Locate the cell with the specified text and output its [X, Y] center coordinate. 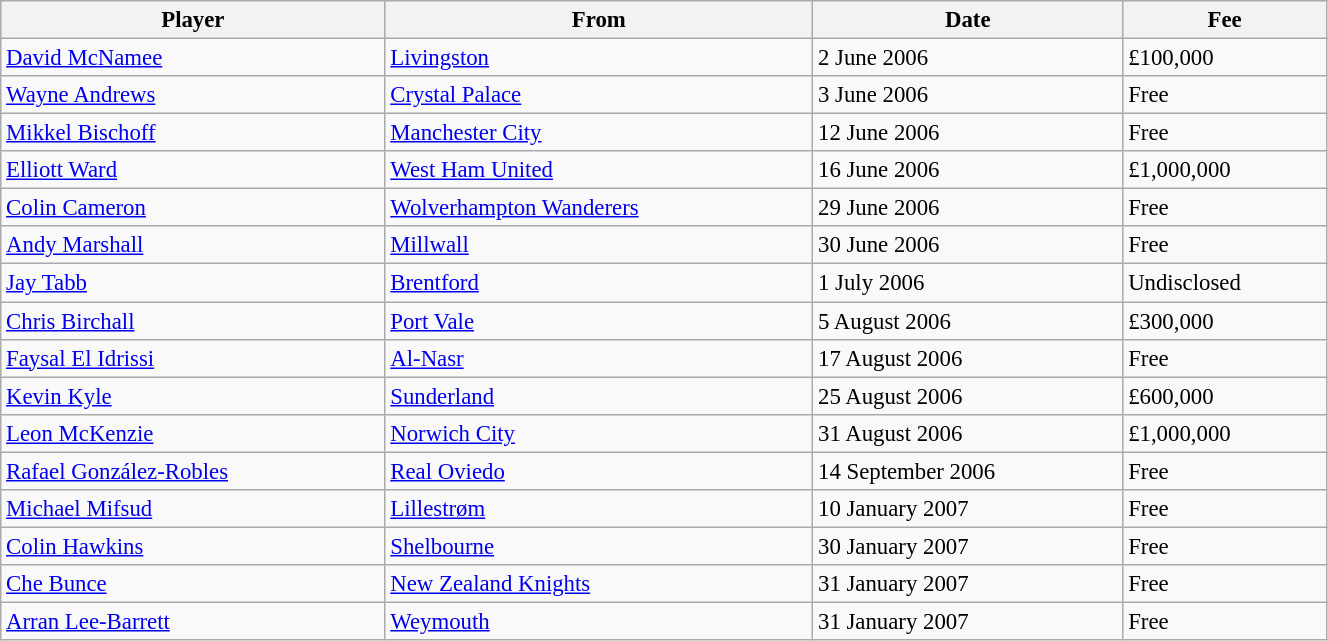
£100,000 [1225, 58]
29 June 2006 [968, 208]
Fee [1225, 20]
Lillestrøm [599, 509]
Millwall [599, 245]
31 August 2006 [968, 433]
12 June 2006 [968, 133]
16 June 2006 [968, 170]
From [599, 20]
Andy Marshall [193, 245]
25 August 2006 [968, 396]
Arran Lee-Barrett [193, 621]
3 June 2006 [968, 95]
30 January 2007 [968, 546]
Colin Cameron [193, 208]
30 June 2006 [968, 245]
Date [968, 20]
Chris Birchall [193, 321]
14 September 2006 [968, 471]
Rafael González-Robles [193, 471]
Wayne Andrews [193, 95]
Real Oviedo [599, 471]
Al-Nasr [599, 358]
Player [193, 20]
Che Bunce [193, 584]
Shelbourne [599, 546]
Kevin Kyle [193, 396]
£300,000 [1225, 321]
Brentford [599, 283]
Undisclosed [1225, 283]
Mikkel Bischoff [193, 133]
Elliott Ward [193, 170]
David McNamee [193, 58]
Manchester City [599, 133]
1 July 2006 [968, 283]
£600,000 [1225, 396]
10 January 2007 [968, 509]
New Zealand Knights [599, 584]
Norwich City [599, 433]
Port Vale [599, 321]
Michael Mifsud [193, 509]
Faysal El Idrissi [193, 358]
West Ham United [599, 170]
Weymouth [599, 621]
Livingston [599, 58]
Colin Hawkins [193, 546]
Sunderland [599, 396]
17 August 2006 [968, 358]
2 June 2006 [968, 58]
Jay Tabb [193, 283]
Leon McKenzie [193, 433]
Crystal Palace [599, 95]
5 August 2006 [968, 321]
Wolverhampton Wanderers [599, 208]
